Output the (X, Y) coordinate of the center of the cell containing the given text.  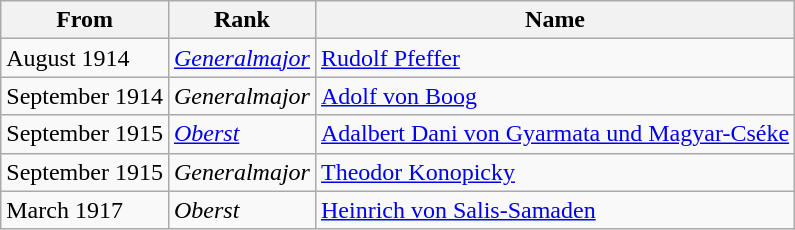
Rank (242, 20)
September 1914 (85, 96)
Theodor Konopicky (554, 172)
Adolf von Boog (554, 96)
March 1917 (85, 210)
Name (554, 20)
Rudolf Pfeffer (554, 58)
August 1914 (85, 58)
Heinrich von Salis-Samaden (554, 210)
From (85, 20)
Adalbert Dani von Gyarmata und Magyar-Cséke (554, 134)
